Scan for the cell matching the given text and deliver its (x, y) coordinate at center. 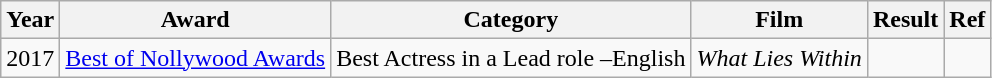
What Lies Within (779, 58)
Year (30, 20)
Best Actress in a Lead role –English (511, 58)
Ref (968, 20)
Best of Nollywood Awards (196, 58)
Result (905, 20)
Film (779, 20)
Award (196, 20)
2017 (30, 58)
Category (511, 20)
